Capture the cell that displays the provided text and extract its (X, Y) central coordinate. 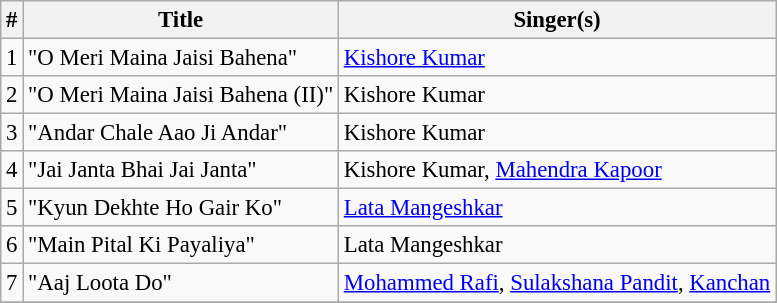
5 (12, 208)
"Kyun Dekhte Ho Gair Ko" (181, 208)
Kishore Kumar, Mahendra Kapoor (558, 170)
"Andar Chale Aao Ji Andar" (181, 133)
# (12, 20)
"O Meri Maina Jaisi Bahena" (181, 58)
Title (181, 20)
1 (12, 58)
Mohammed Rafi, Sulakshana Pandit, Kanchan (558, 283)
3 (12, 133)
7 (12, 283)
4 (12, 170)
6 (12, 245)
"Aaj Loota Do" (181, 283)
"Jai Janta Bhai Jai Janta" (181, 170)
"Main Pital Ki Payaliya" (181, 245)
2 (12, 95)
Singer(s) (558, 20)
"O Meri Maina Jaisi Bahena (II)" (181, 95)
